For the text-containing cell, return its midpoint in [X, Y] coordinate format. 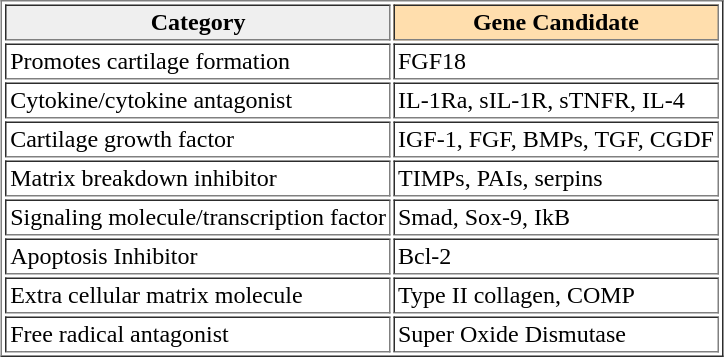
Type II collagen, COMP [556, 296]
TIMPs, PAIs, serpins [556, 178]
Signaling molecule/transcription factor [198, 218]
Gene Candidate [556, 22]
Extra cellular matrix molecule [198, 296]
FGF18 [556, 62]
Cytokine/cytokine antagonist [198, 100]
Cartilage growth factor [198, 140]
Apoptosis Inhibitor [198, 256]
IL-1Ra, sIL-1R, sTNFR, IL-4 [556, 100]
Super Oxide Dismutase [556, 334]
Promotes cartilage formation [198, 62]
Free radical antagonist [198, 334]
IGF-1, FGF, BMPs, TGF, CGDF [556, 140]
Bcl-2 [556, 256]
Smad, Sox-9, IkB [556, 218]
Category [198, 22]
Matrix breakdown inhibitor [198, 178]
